Find where the given text appears and provide that cell's center as [x, y] coordinate. 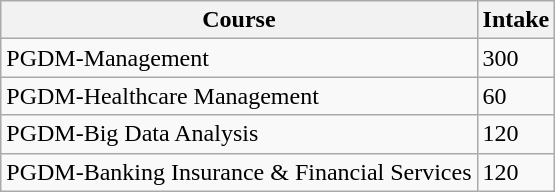
Intake [516, 20]
300 [516, 58]
PGDM-Management [239, 58]
Course [239, 20]
PGDM-Banking Insurance & Financial Services [239, 172]
PGDM-Healthcare Management [239, 96]
PGDM-Big Data Analysis [239, 134]
60 [516, 96]
